Return (X, Y) of the center of cell containing provided text 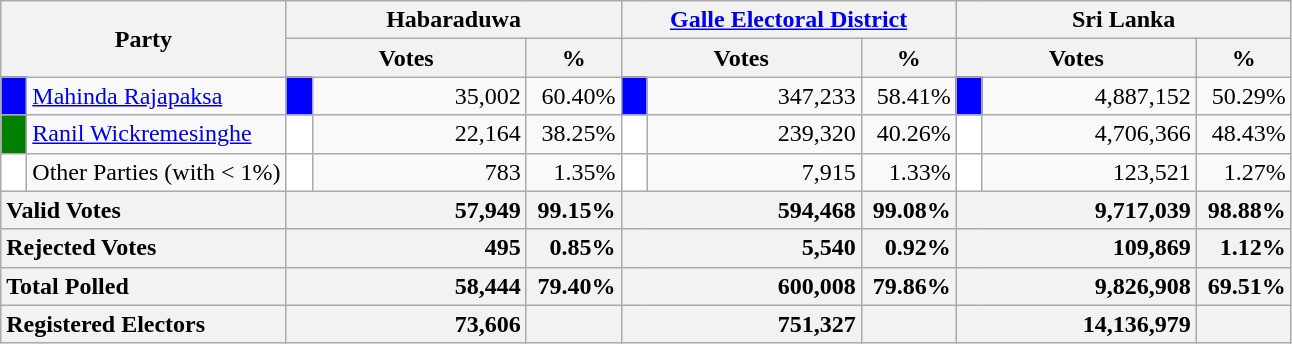
Mahinda Rajapaksa (156, 96)
594,468 (741, 210)
Other Parties (with < 1%) (156, 172)
347,233 (754, 96)
57,949 (406, 210)
40.26% (908, 134)
60.40% (574, 96)
58.41% (908, 96)
239,320 (754, 134)
495 (406, 248)
Valid Votes (144, 210)
4,887,152 (1089, 96)
Total Polled (144, 286)
98.88% (1244, 210)
99.08% (908, 210)
69.51% (1244, 286)
58,444 (406, 286)
9,717,039 (1076, 210)
79.86% (908, 286)
123,521 (1089, 172)
79.40% (574, 286)
48.43% (1244, 134)
1.27% (1244, 172)
109,869 (1076, 248)
35,002 (419, 96)
7,915 (754, 172)
600,008 (741, 286)
Ranil Wickremesinghe (156, 134)
Sri Lanka (1124, 20)
38.25% (574, 134)
783 (419, 172)
Galle Electoral District (788, 20)
1.12% (1244, 248)
22,164 (419, 134)
0.92% (908, 248)
5,540 (741, 248)
Party (144, 39)
9,826,908 (1076, 286)
4,706,366 (1089, 134)
1.33% (908, 172)
Habaraduwa (454, 20)
0.85% (574, 248)
50.29% (1244, 96)
1.35% (574, 172)
Registered Electors (144, 324)
99.15% (574, 210)
14,136,979 (1076, 324)
73,606 (406, 324)
751,327 (741, 324)
Rejected Votes (144, 248)
